Locate the cell with the specified text and output its [X, Y] center coordinate. 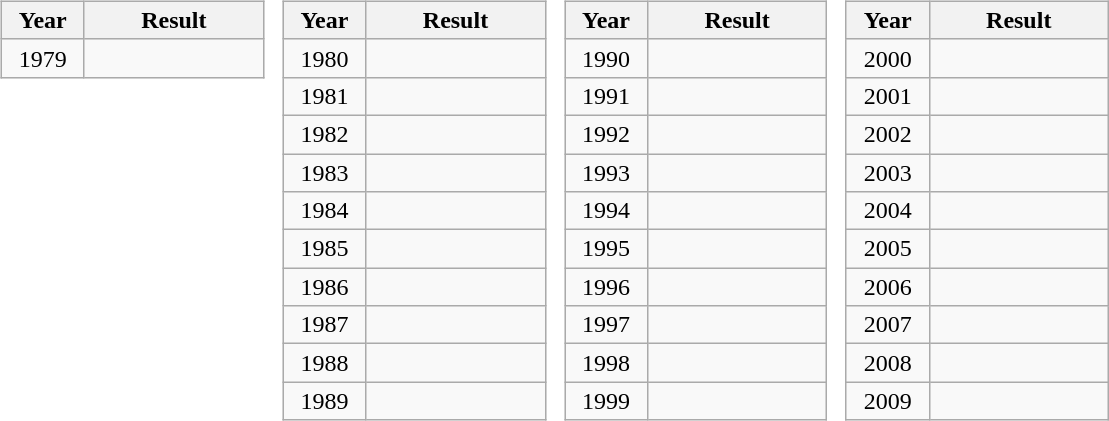
1994 [606, 211]
1997 [606, 325]
1987 [324, 325]
1983 [324, 173]
1988 [324, 363]
2004 [888, 211]
1986 [324, 287]
1982 [324, 134]
2002 [888, 134]
1992 [606, 134]
1981 [324, 96]
1980 [324, 58]
1984 [324, 211]
2001 [888, 96]
1985 [324, 249]
2007 [888, 325]
1989 [324, 401]
2006 [888, 287]
2008 [888, 363]
2009 [888, 401]
1996 [606, 287]
1979 [42, 58]
1995 [606, 249]
1998 [606, 363]
1999 [606, 401]
1993 [606, 173]
2000 [888, 58]
2005 [888, 249]
2003 [888, 173]
1990 [606, 58]
1991 [606, 96]
